Capture the cell that displays the provided text and extract its [x, y] central coordinate. 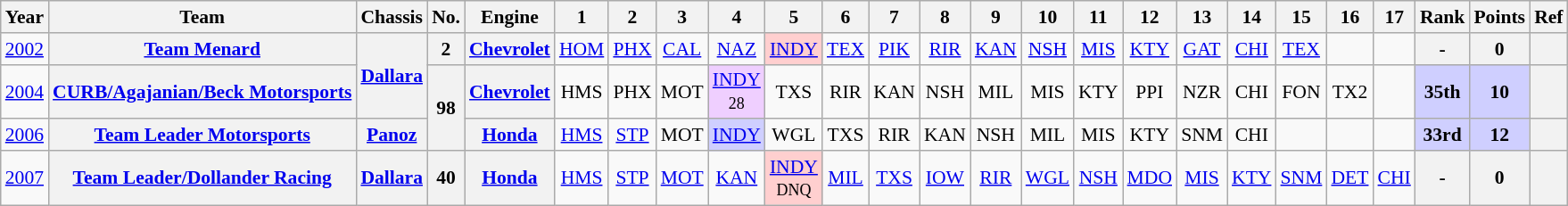
DET [1349, 178]
Engine [510, 17]
2004 [25, 91]
17 [1395, 17]
11 [1098, 17]
35th [1443, 91]
FON [1300, 91]
Ref [1548, 17]
Panoz [392, 136]
33rd [1443, 136]
PIK [894, 49]
Team Leader/Dollander Racing [202, 178]
Rank [1443, 17]
TX2 [1349, 91]
No. [446, 17]
9 [995, 17]
13 [1202, 17]
MDO [1151, 178]
8 [945, 17]
1 [582, 17]
4 [737, 17]
Year [25, 17]
2002 [25, 49]
6 [846, 17]
Team Leader Motorsports [202, 136]
NZR [1202, 91]
5 [794, 17]
INDYDNQ [794, 178]
Team Menard [202, 49]
HOM [582, 49]
16 [1349, 17]
IOW [945, 178]
2006 [25, 136]
40 [446, 178]
15 [1300, 17]
7 [894, 17]
CURB/Agajanian/Beck Motorsports [202, 91]
2007 [25, 178]
Points [1499, 17]
PPI [1151, 91]
GAT [1202, 49]
Chassis [392, 17]
14 [1251, 17]
3 [682, 17]
Team [202, 17]
98 [446, 107]
INDY28 [737, 91]
CAL [682, 49]
NAZ [737, 49]
